Extract the (x, y) coordinate from the center of the cell holding the provided text.  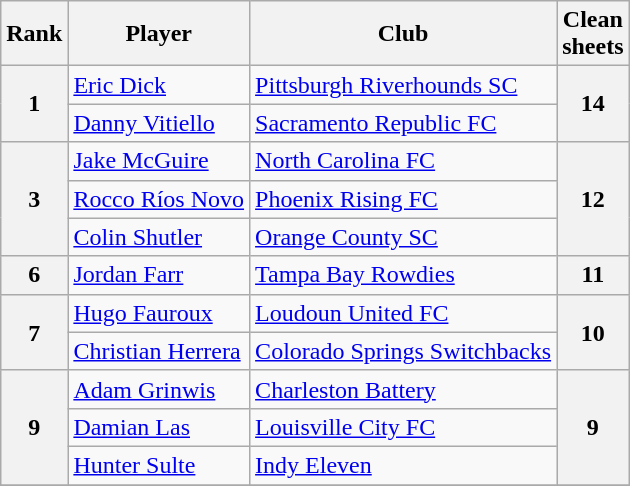
Hunter Sulte (159, 465)
Louisville City FC (404, 427)
Colorado Springs Switchbacks (404, 351)
North Carolina FC (404, 161)
Damian Las (159, 427)
Adam Grinwis (159, 389)
Indy Eleven (404, 465)
14 (593, 104)
Jake McGuire (159, 161)
6 (34, 275)
12 (593, 199)
Colin Shutler (159, 237)
Player (159, 34)
7 (34, 332)
Tampa Bay Rowdies (404, 275)
Loudoun United FC (404, 313)
Club (404, 34)
Rocco Ríos Novo (159, 199)
Christian Herrera (159, 351)
Hugo Fauroux (159, 313)
Orange County SC (404, 237)
10 (593, 332)
1 (34, 104)
Sacramento Republic FC (404, 123)
Rank (34, 34)
Jordan Farr (159, 275)
3 (34, 199)
Phoenix Rising FC (404, 199)
Pittsburgh Riverhounds SC (404, 85)
Cleansheets (593, 34)
Charleston Battery (404, 389)
11 (593, 275)
Danny Vitiello (159, 123)
Eric Dick (159, 85)
